Identify which cell holds the provided text, then report its (x, y) central coordinate. 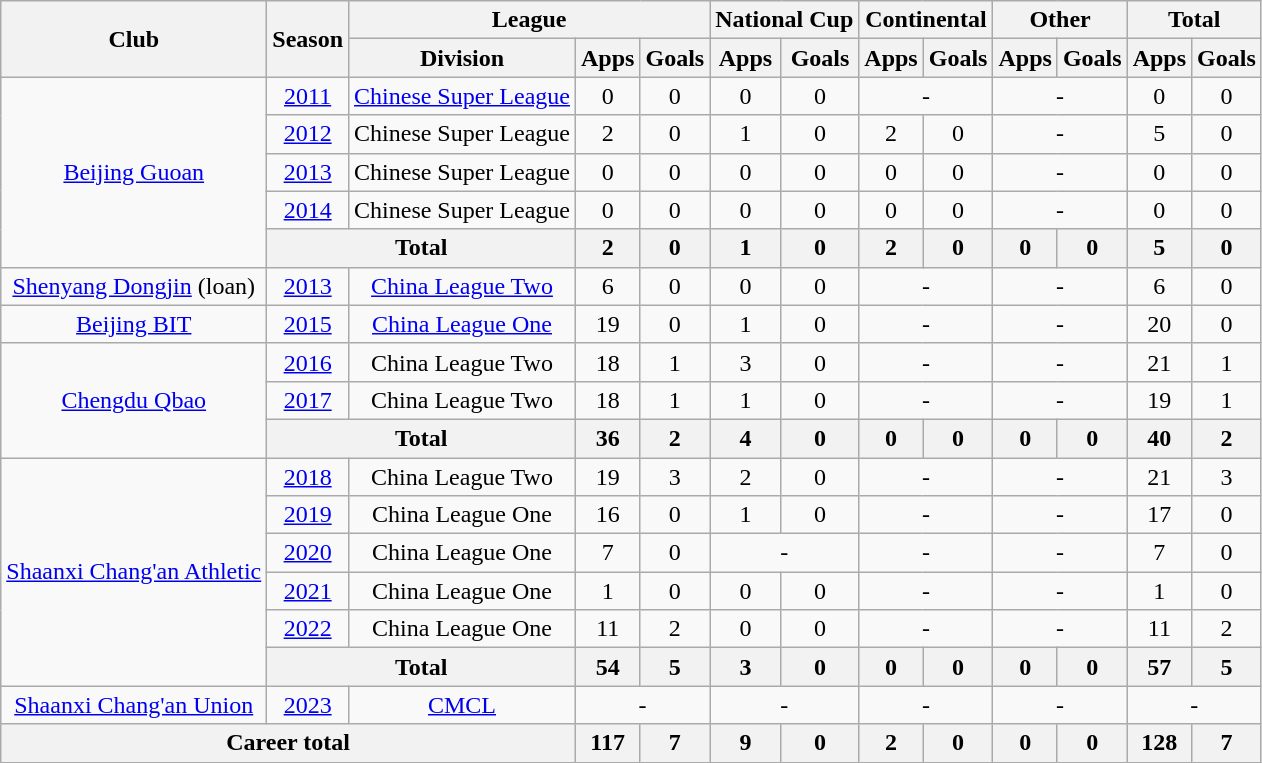
2020 (308, 553)
57 (1159, 667)
16 (608, 515)
Beijing BIT (134, 324)
Season (308, 39)
League (530, 20)
CMCL (462, 705)
54 (608, 667)
2015 (308, 324)
36 (608, 438)
Shenyang Dongjin (loan) (134, 286)
Chengdu Qbao (134, 400)
Club (134, 39)
2016 (308, 362)
2018 (308, 477)
2022 (308, 629)
2019 (308, 515)
2014 (308, 210)
Division (462, 58)
2017 (308, 400)
Shaanxi Chang'an Athletic (134, 572)
National Cup (784, 20)
17 (1159, 515)
Beijing Guoan (134, 172)
Shaanxi Chang'an Union (134, 705)
4 (746, 438)
Other (1060, 20)
128 (1159, 743)
2011 (308, 96)
Career total (288, 743)
117 (608, 743)
40 (1159, 438)
2023 (308, 705)
9 (746, 743)
20 (1159, 324)
2021 (308, 591)
2012 (308, 134)
Continental (926, 20)
